Detect which cell encompasses the target text, then output its (x, y) center coordinate. 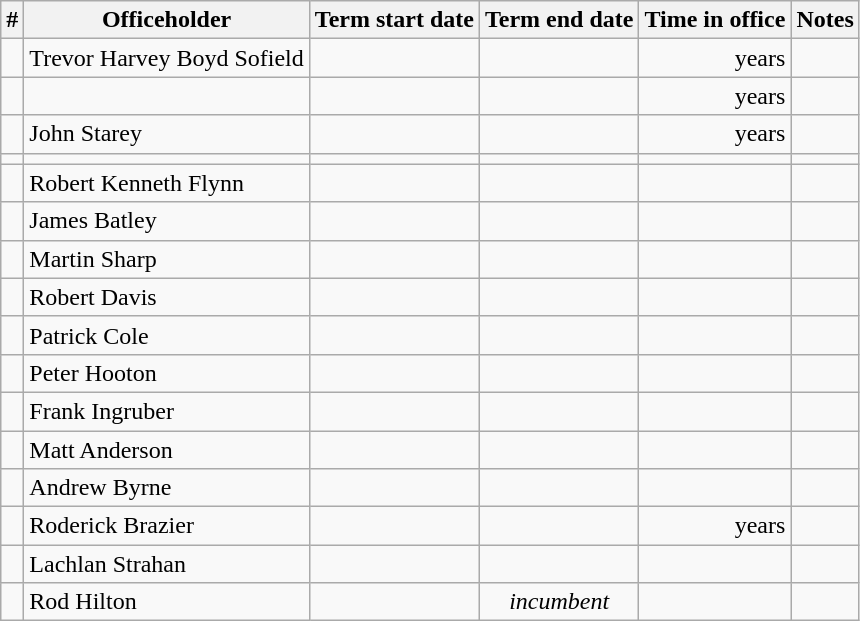
# (12, 20)
Martin Sharp (166, 259)
James Batley (166, 221)
Andrew Byrne (166, 488)
Rod Hilton (166, 602)
incumbent (559, 602)
Peter Hooton (166, 373)
Roderick Brazier (166, 526)
Patrick Cole (166, 335)
Robert Kenneth Flynn (166, 183)
Lachlan Strahan (166, 564)
Notes (825, 20)
Term start date (394, 20)
Matt Anderson (166, 449)
John Starey (166, 134)
Officeholder (166, 20)
Term end date (559, 20)
Frank Ingruber (166, 411)
Trevor Harvey Boyd Sofield (166, 58)
Robert Davis (166, 297)
Time in office (715, 20)
